Extract the (x, y) coordinate from the center of the cell holding the provided text.  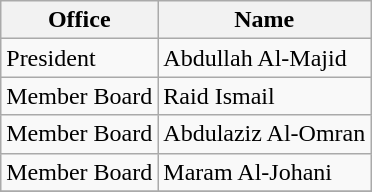
Abdullah Al-Majid (264, 58)
Abdulaziz Al-Omran (264, 134)
Raid Ismail (264, 96)
Office (80, 20)
President (80, 58)
Maram Al-Johani (264, 172)
Name (264, 20)
